From the cell containing the given text, extract its center point as (X, Y) coordinate. 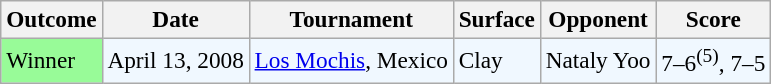
Nataly Yoo (598, 60)
Score (714, 19)
7–6(5), 7–5 (714, 60)
Los Mochis, Mexico (351, 60)
Winner (52, 60)
Date (176, 19)
Surface (496, 19)
Outcome (52, 19)
Opponent (598, 19)
Clay (496, 60)
Tournament (351, 19)
April 13, 2008 (176, 60)
